Scan for the cell matching the given text and deliver its [X, Y] coordinate at center. 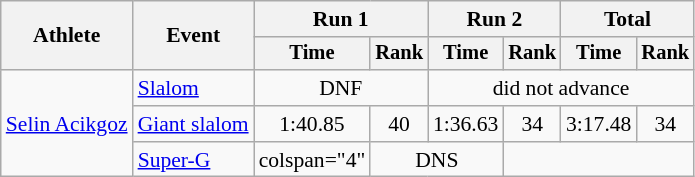
Slalom [194, 88]
did not advance [561, 88]
Giant slalom [194, 124]
Athlete [67, 36]
Selin Acikgoz [67, 124]
Event [194, 36]
Total [628, 19]
1:36.63 [466, 124]
Run 2 [494, 19]
3:17.48 [598, 124]
DNF [341, 88]
1:40.85 [312, 124]
40 [399, 124]
Run 1 [341, 19]
